Return the [X, Y] coordinate for the center point of the cell that contains the specified text.  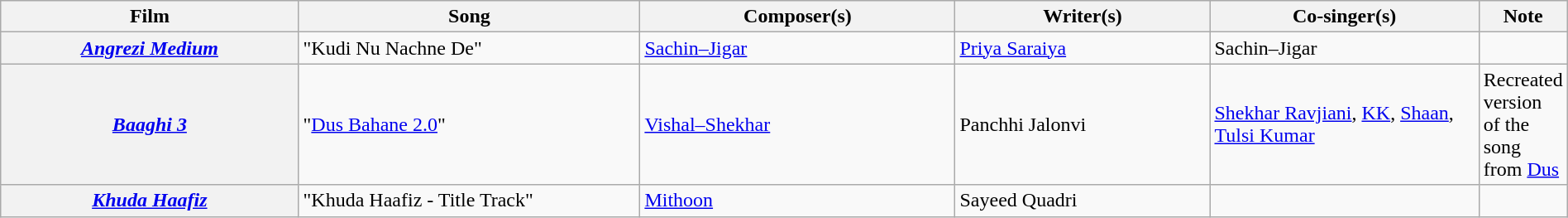
Shekhar Ravjiani, KK, Shaan, Tulsi Kumar [1345, 124]
Sayeed Quadri [1083, 201]
Baaghi 3 [150, 124]
"Dus Bahane 2.0" [470, 124]
Recreated version of the song from Dus [1523, 124]
Film [150, 17]
Composer(s) [797, 17]
Co-singer(s) [1345, 17]
Priya Saraiya [1083, 48]
Note [1523, 17]
Vishal–Shekhar [797, 124]
"Kudi Nu Nachne De" [470, 48]
Song [470, 17]
Panchhi Jalonvi [1083, 124]
"Khuda Haafiz - Title Track" [470, 201]
Writer(s) [1083, 17]
Angrezi Medium [150, 48]
Mithoon [797, 201]
Khuda Haafiz [150, 201]
